Provide the [X, Y] coordinate of the cell's center where the given text is located.  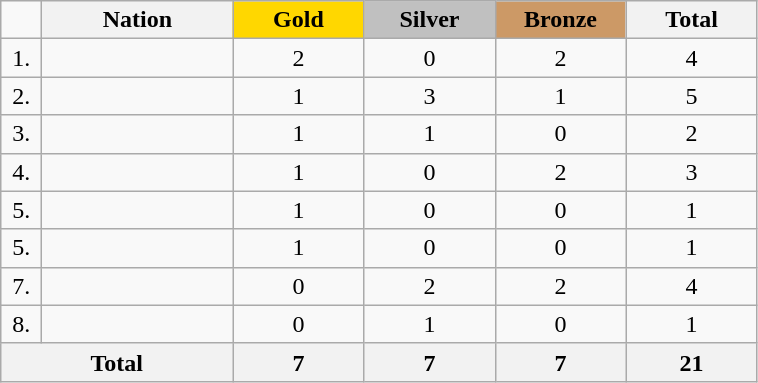
1. [22, 58]
21 [692, 362]
Bronze [560, 20]
2. [22, 96]
8. [22, 324]
7. [22, 286]
5 [692, 96]
Silver [430, 20]
Nation [138, 20]
3. [22, 134]
Gold [298, 20]
4. [22, 172]
